Extract the (x, y) coordinate from the center of the cell holding the provided text.  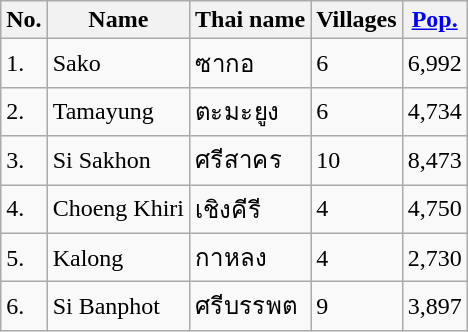
1. (24, 64)
ศรีบรรพต (250, 306)
Choeng Khiri (118, 208)
Sako (118, 64)
Villages (357, 20)
8,473 (434, 160)
5. (24, 258)
ตะมะยูง (250, 112)
Thai name (250, 20)
4. (24, 208)
3. (24, 160)
Si Sakhon (118, 160)
กาหลง (250, 258)
ศรีสาคร (250, 160)
Name (118, 20)
Si Banphot (118, 306)
6. (24, 306)
9 (357, 306)
2,730 (434, 258)
4,750 (434, 208)
10 (357, 160)
Kalong (118, 258)
6,992 (434, 64)
4,734 (434, 112)
No. (24, 20)
Tamayung (118, 112)
3,897 (434, 306)
Pop. (434, 20)
ซากอ (250, 64)
2. (24, 112)
เชิงคีรี (250, 208)
